From the cell containing the given text, extract its center point as (x, y) coordinate. 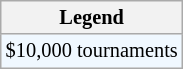
Legend (92, 17)
$10,000 tournaments (92, 51)
